For the text-containing cell, return its midpoint in (X, Y) coordinate format. 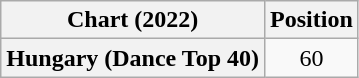
Chart (2022) (133, 20)
Hungary (Dance Top 40) (133, 58)
60 (312, 58)
Position (312, 20)
